For the text-containing cell, return its midpoint in (x, y) coordinate format. 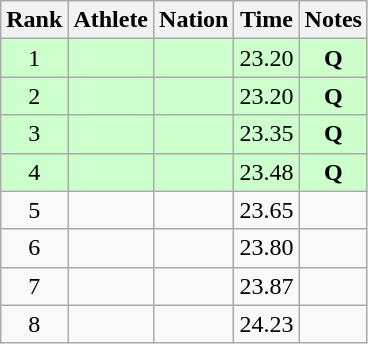
24.23 (266, 324)
7 (34, 286)
6 (34, 248)
1 (34, 58)
23.65 (266, 210)
23.35 (266, 134)
23.48 (266, 172)
Time (266, 20)
23.87 (266, 286)
3 (34, 134)
4 (34, 172)
5 (34, 210)
Athlete (111, 20)
8 (34, 324)
23.80 (266, 248)
Rank (34, 20)
Nation (194, 20)
Notes (333, 20)
2 (34, 96)
